Determine the (X, Y) coordinate at the center of the cell enclosing the given text.  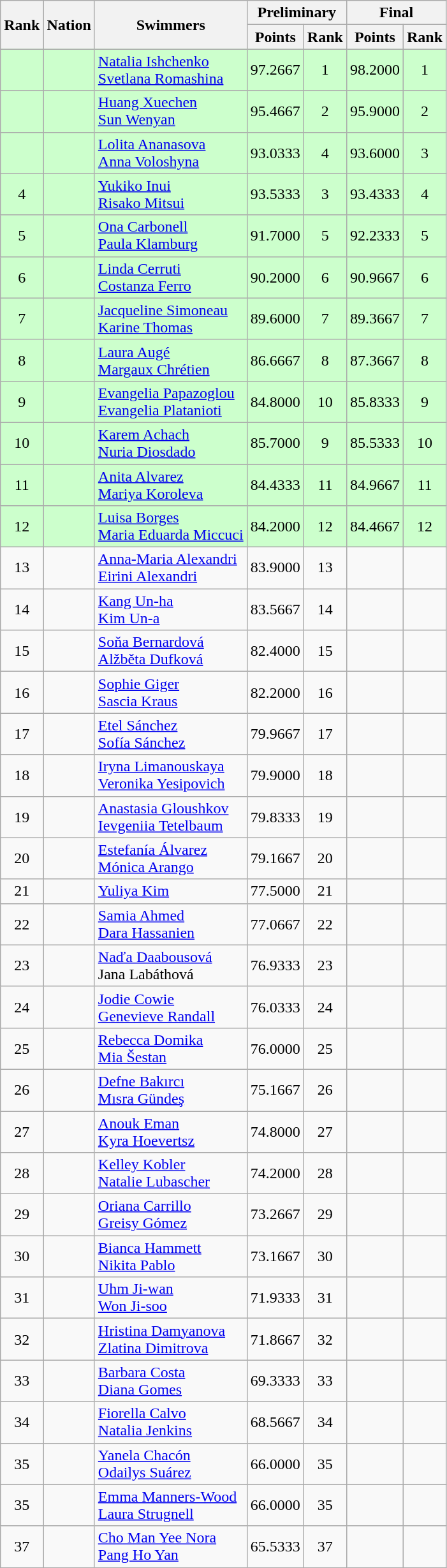
Bianca HammettNikita Pablo (171, 1257)
Kelley KoblerNatalie Lubascher (171, 1174)
73.1667 (275, 1257)
79.9667 (275, 734)
Preliminary (297, 13)
93.4333 (375, 194)
93.6000 (375, 153)
84.4667 (375, 527)
Yuliya Kim (171, 891)
Uhm Ji-wanWon Ji-soo (171, 1298)
Nation (69, 25)
87.3667 (375, 360)
Karem AchachNuria Diosdado (171, 443)
91.7000 (275, 236)
Etel SánchezSofía Sánchez (171, 734)
Anouk EmanKyra Hoevertsz (171, 1132)
Samia AhmedDara Hassanien (171, 924)
82.4000 (275, 651)
74.8000 (275, 1132)
76.9333 (275, 966)
Defne BakırcıMısra Gündeş (171, 1090)
65.5333 (275, 1546)
79.8333 (275, 817)
85.8333 (375, 402)
Huang XuechenSun Wenyan (171, 111)
75.1667 (275, 1090)
83.9000 (275, 568)
85.5333 (375, 443)
85.7000 (275, 443)
97.2667 (275, 70)
Iryna LimanouskayaVeronika Yesipovich (171, 776)
82.2000 (275, 693)
Sophie GigerSascia Kraus (171, 693)
90.9667 (375, 277)
Fiorella CalvoNatalia Jenkins (171, 1423)
Jodie CowieGenevieve Randall (171, 1007)
Ona CarbonellPaula Klamburg (171, 236)
Luisa BorgesMaria Eduarda Miccuci (171, 527)
Yanela ChacónOdailys Suárez (171, 1463)
95.9000 (375, 111)
Anastasia GloushkovIevgeniia Tetelbaum (171, 817)
89.3667 (375, 319)
Swimmers (171, 25)
79.1667 (275, 859)
Emma Manners-WoodLaura Strugnell (171, 1505)
83.5667 (275, 610)
77.5000 (275, 891)
Linda CerrutiCostanza Ferro (171, 277)
Cho Man Yee NoraPang Ho Yan (171, 1546)
Hristina DamyanovaZlatina Dimitrova (171, 1340)
Soňa BernardováAlžběta Dufková (171, 651)
Oriana CarrilloGreisy Gómez (171, 1215)
84.4333 (275, 485)
95.4667 (275, 111)
77.0667 (275, 924)
84.8000 (275, 402)
74.2000 (275, 1174)
84.9667 (375, 485)
92.2333 (375, 236)
71.8667 (275, 1340)
Natalia IshchenkoSvetlana Romashina (171, 70)
Anita AlvarezMariya Koroleva (171, 485)
86.6667 (275, 360)
79.9000 (275, 776)
89.6000 (275, 319)
98.2000 (375, 70)
69.3333 (275, 1380)
Kang Un-haKim Un-a (171, 610)
Jacqueline SimoneauKarine Thomas (171, 319)
Estefanía ÁlvarezMónica Arango (171, 859)
Rebecca DomikaMia Šestan (171, 1049)
84.2000 (275, 527)
71.9333 (275, 1298)
Barbara CostaDiana Gomes (171, 1380)
76.0000 (275, 1049)
Lolita AnanasovaAnna Voloshyna (171, 153)
Yukiko InuiRisako Mitsui (171, 194)
Laura AugéMargaux Chrétien (171, 360)
93.5333 (275, 194)
Anna-Maria AlexandriEirini Alexandri (171, 568)
68.5667 (275, 1423)
76.0333 (275, 1007)
73.2667 (275, 1215)
93.0333 (275, 153)
Evangelia PapazoglouEvangelia Platanioti (171, 402)
Final (396, 13)
Naďa DaabousováJana Labáthová (171, 966)
90.2000 (275, 277)
